Identify which cell holds the provided text, then report its [X, Y] central coordinate. 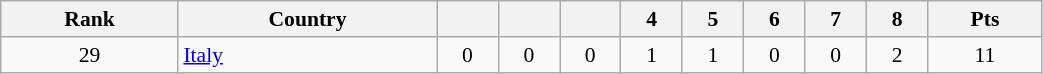
Pts [985, 19]
5 [712, 19]
8 [896, 19]
29 [90, 55]
7 [836, 19]
Rank [90, 19]
11 [985, 55]
6 [774, 19]
Italy [307, 55]
2 [896, 55]
4 [652, 19]
Country [307, 19]
